Scan for the cell matching the given text and deliver its [X, Y] coordinate at center. 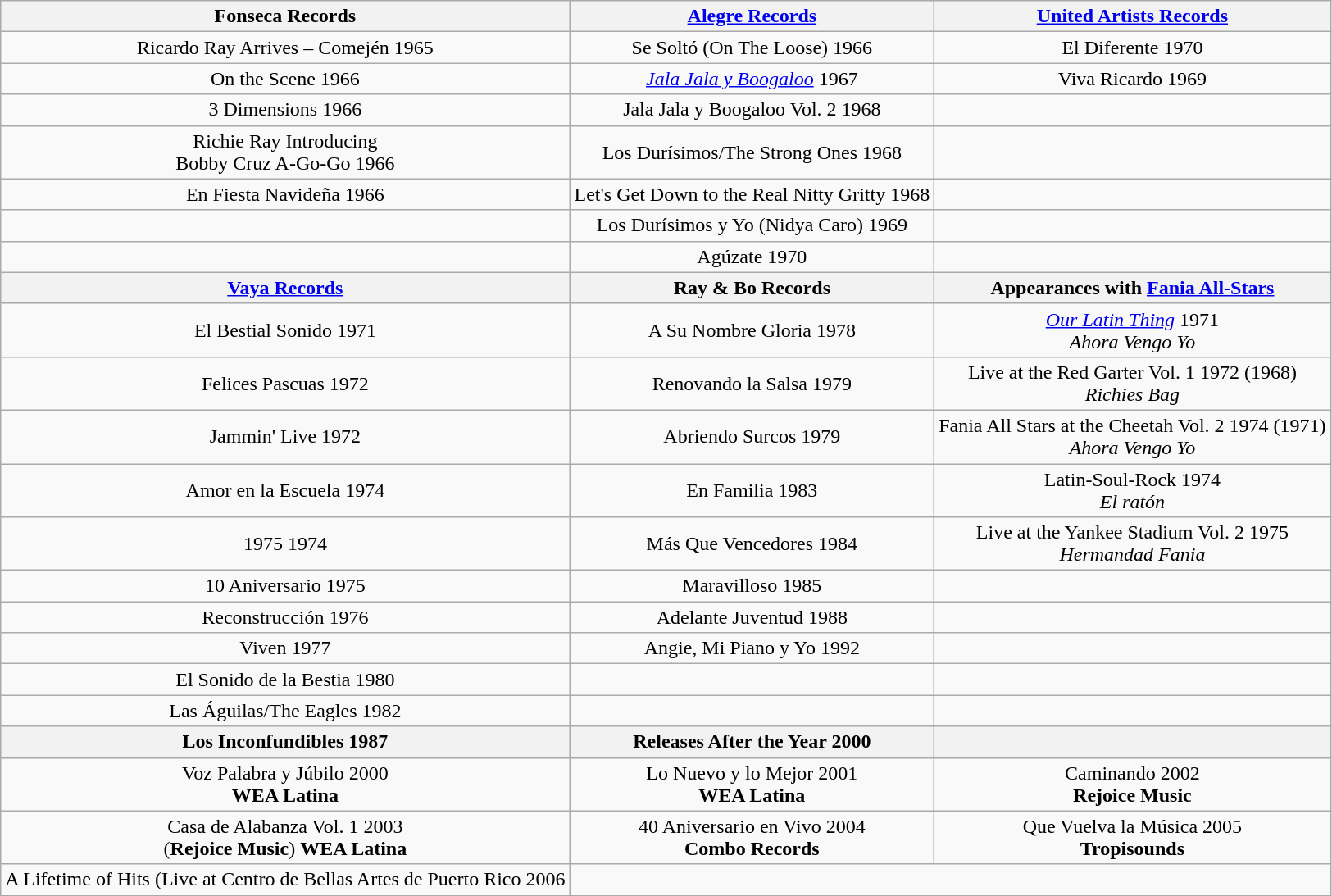
Ricardo Ray Arrives – Comején 1965 [285, 48]
Live at the Red Garter Vol. 1 1972 (1968) Richies Bag [1133, 384]
Reconstrucción 1976 [285, 617]
Los Durísimos/The Strong Ones 1968 [752, 152]
Felices Pascuas 1972 [285, 384]
A Su Nombre Gloria 1978 [752, 330]
3 Dimensions 1966 [285, 110]
El Sonido de la Bestia 1980 [285, 680]
Jala Jala y Boogaloo Vol. 2 1968 [752, 110]
Jammin' Live 1972 [285, 436]
Caminando 2002Rejoice Music [1133, 784]
Fania All Stars at the Cheetah Vol. 2 1974 (1971) Ahora Vengo Yo [1133, 436]
Releases After the Year 2000 [752, 742]
Las Águilas/The Eagles 1982 [285, 711]
Vaya Records [285, 288]
1975 1974 [285, 544]
Adelante Juventud 1988 [752, 617]
Los Inconfundibles 1987 [285, 742]
10 Aniversario 1975 [285, 586]
Live at the Yankee Stadium Vol. 2 1975 Hermandad Fania [1133, 544]
On the Scene 1966 [285, 79]
En Familia 1983 [752, 490]
Richie Ray IntroducingBobby Cruz A-Go-Go 1966 [285, 152]
Que Vuelva la Música 2005Tropisounds [1133, 838]
Casa de Alabanza Vol. 1 2003(Rejoice Music) WEA Latina [285, 838]
Angie, Mi Piano y Yo 1992 [752, 648]
Ray & Bo Records [752, 288]
40 Aniversario en Vivo 2004Combo Records [752, 838]
Voz Palabra y Júbilo 2000WEA Latina [285, 784]
A Lifetime of Hits (Live at Centro de Bellas Artes de Puerto Rico 2006 [285, 880]
Maravilloso 1985 [752, 586]
Viva Ricardo 1969 [1133, 79]
Alegre Records [752, 16]
Latin-Soul-Rock 1974 El ratón [1133, 490]
Appearances with Fania All-Stars [1133, 288]
Amor en la Escuela 1974 [285, 490]
Jala Jala y Boogaloo 1967 [752, 79]
El Diferente 1970 [1133, 48]
United Artists Records [1133, 16]
Renovando la Salsa 1979 [752, 384]
Fonseca Records [285, 16]
En Fiesta Navideña 1966 [285, 194]
Our Latin Thing 1971 Ahora Vengo Yo [1133, 330]
Lo Nuevo y lo Mejor 2001WEA Latina [752, 784]
Viven 1977 [285, 648]
Los Durísimos y Yo (Nidya Caro) 1969 [752, 225]
Se Soltó (On The Loose) 1966 [752, 48]
El Bestial Sonido 1971 [285, 330]
Más Que Vencedores 1984 [752, 544]
Let's Get Down to the Real Nitty Gritty 1968 [752, 194]
Agúzate 1970 [752, 257]
Abriendo Surcos 1979 [752, 436]
